Detect which cell encompasses the target text, then output its [x, y] center coordinate. 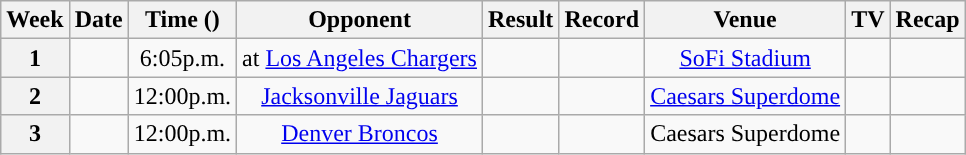
SoFi Stadium [746, 58]
1 [35, 58]
Date [98, 20]
Recap [928, 20]
3 [35, 134]
at Los Angeles Chargers [360, 58]
Time () [182, 20]
2 [35, 96]
Record [602, 20]
Week [35, 20]
6:05p.m. [182, 58]
Jacksonville Jaguars [360, 96]
Venue [746, 20]
TV [868, 20]
Denver Broncos [360, 134]
Result [520, 20]
Opponent [360, 20]
